Locate the cell with the specified text and output its (X, Y) center coordinate. 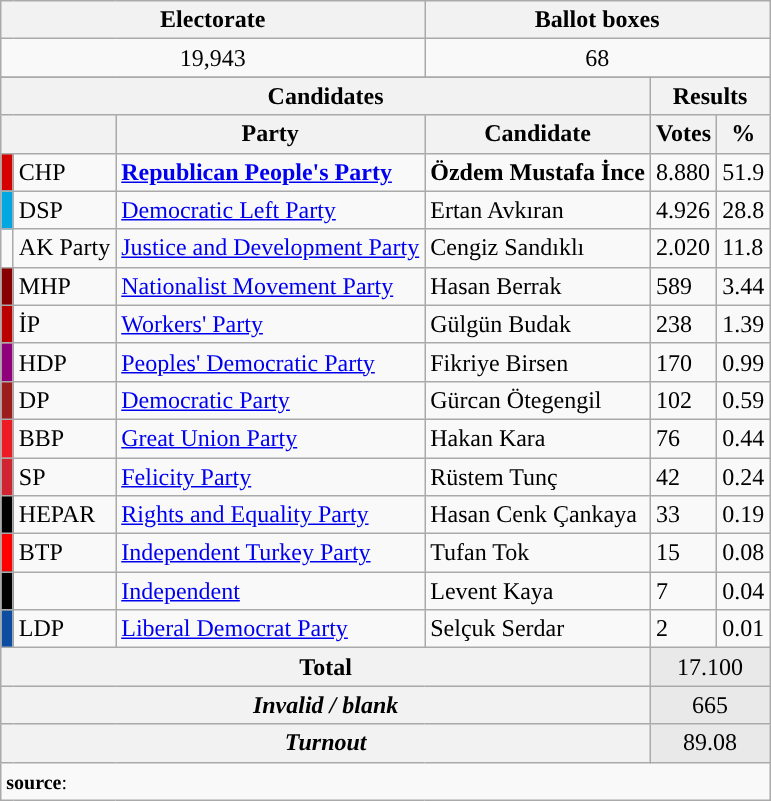
7 (683, 591)
Nationalist Movement Party (270, 286)
0.99 (744, 362)
19,943 (213, 58)
source: (386, 781)
CHP (64, 172)
HDP (64, 362)
Candidate (538, 134)
Rights and Equality Party (270, 515)
Özdem Mustafa İnce (538, 172)
Electorate (213, 20)
Workers' Party (270, 324)
Democratic Party (270, 400)
Fikriye Birsen (538, 362)
1.39 (744, 324)
4.926 (683, 210)
% (744, 134)
3.44 (744, 286)
Liberal Democrat Party (270, 629)
76 (683, 438)
68 (598, 58)
Hakan Kara (538, 438)
DP (64, 400)
Hasan Cenk Çankaya (538, 515)
89.08 (710, 743)
Party (270, 134)
HEPAR (64, 515)
Felicity Party (270, 477)
BBP (64, 438)
0.19 (744, 515)
11.8 (744, 248)
0.24 (744, 477)
Rüstem Tunç (538, 477)
Invalid / blank (326, 705)
2 (683, 629)
Hasan Berrak (538, 286)
589 (683, 286)
0.04 (744, 591)
Cengiz Sandıklı (538, 248)
Peoples' Democratic Party (270, 362)
Ertan Avkıran (538, 210)
Gülgün Budak (538, 324)
Independent (270, 591)
Great Union Party (270, 438)
28.8 (744, 210)
AK Party (64, 248)
Votes (683, 134)
MHP (64, 286)
DSP (64, 210)
665 (710, 705)
Results (710, 96)
42 (683, 477)
Ballot boxes (598, 20)
51.9 (744, 172)
2.020 (683, 248)
Total (326, 667)
Justice and Development Party (270, 248)
Turnout (326, 743)
Selçuk Serdar (538, 629)
LDP (64, 629)
Republican People's Party (270, 172)
SP (64, 477)
33 (683, 515)
0.59 (744, 400)
8.880 (683, 172)
Candidates (326, 96)
102 (683, 400)
170 (683, 362)
17.100 (710, 667)
Democratic Left Party (270, 210)
0.08 (744, 553)
Tufan Tok (538, 553)
Gürcan Ötegengil (538, 400)
Independent Turkey Party (270, 553)
0.01 (744, 629)
238 (683, 324)
0.44 (744, 438)
İP (64, 324)
15 (683, 553)
BTP (64, 553)
Levent Kaya (538, 591)
